Capture the cell that displays the provided text and extract its [X, Y] central coordinate. 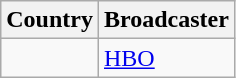
Country [50, 20]
HBO [166, 58]
Broadcaster [166, 20]
